Output the [X, Y] coordinate of the center of the cell containing the given text.  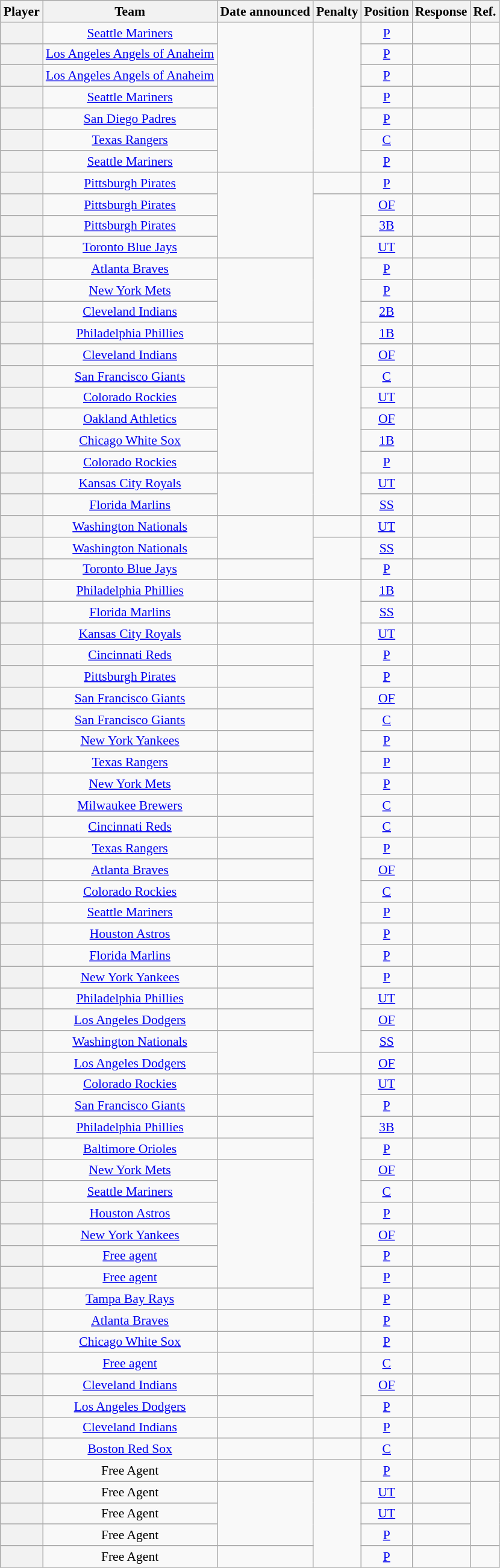
Response [441, 11]
Boston Red Sox [130, 1449]
Tampa Bay Rays [130, 1299]
Ref. [484, 11]
Oakland Athletics [130, 419]
Baltimore Orioles [130, 1149]
Milwaukee Brewers [130, 805]
Player [22, 11]
2B [387, 312]
Penalty [337, 11]
San Diego Padres [130, 119]
Position [387, 11]
Date announced [265, 11]
Team [130, 11]
